Identify which cell holds the provided text, then report its [x, y] central coordinate. 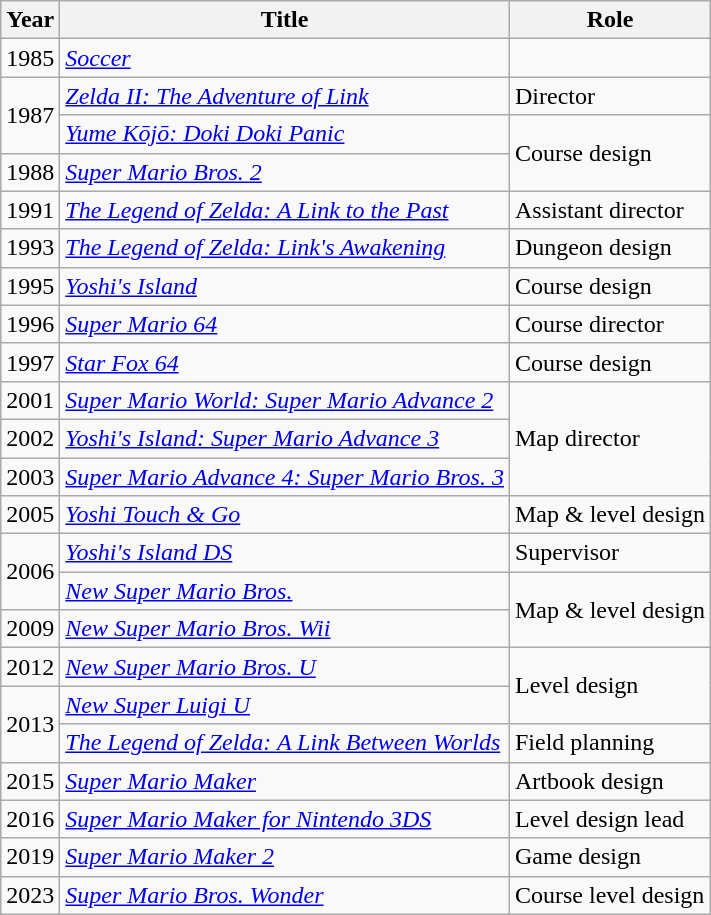
2016 [30, 819]
Star Fox 64 [285, 362]
Yoshi's Island [285, 286]
1985 [30, 58]
1997 [30, 362]
The Legend of Zelda: A Link to the Past [285, 210]
Map director [610, 438]
Yume Kōjō: Doki Doki Panic [285, 134]
Title [285, 20]
Soccer [285, 58]
2013 [30, 724]
1996 [30, 324]
Game design [610, 857]
Zelda II: The Adventure of Link [285, 96]
1993 [30, 248]
Yoshi's Island: Super Mario Advance 3 [285, 438]
Supervisor [610, 553]
Super Mario World: Super Mario Advance 2 [285, 400]
Yoshi Touch & Go [285, 515]
Yoshi's Island DS [285, 553]
New Super Mario Bros. [285, 591]
The Legend of Zelda: Link's Awakening [285, 248]
2002 [30, 438]
New Super Luigi U [285, 705]
1988 [30, 172]
Super Mario Advance 4: Super Mario Bros. 3 [285, 477]
New Super Mario Bros. Wii [285, 629]
Director [610, 96]
Artbook design [610, 781]
Dungeon design [610, 248]
Assistant director [610, 210]
2001 [30, 400]
Super Mario Maker [285, 781]
Field planning [610, 743]
2009 [30, 629]
Course director [610, 324]
2005 [30, 515]
2023 [30, 895]
New Super Mario Bros. U [285, 667]
Super Mario 64 [285, 324]
Level design lead [610, 819]
Year [30, 20]
2012 [30, 667]
1991 [30, 210]
Level design [610, 686]
Super Mario Maker for Nintendo 3DS [285, 819]
1987 [30, 115]
2003 [30, 477]
Super Mario Maker 2 [285, 857]
Role [610, 20]
1995 [30, 286]
The Legend of Zelda: A Link Between Worlds [285, 743]
2015 [30, 781]
Super Mario Bros. 2 [285, 172]
2006 [30, 572]
Course level design [610, 895]
Super Mario Bros. Wonder [285, 895]
2019 [30, 857]
